For the text-containing cell, return its midpoint in (x, y) coordinate format. 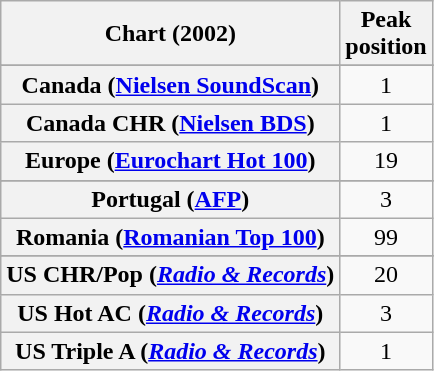
US Hot AC (Radio & Records) (170, 313)
Canada (Nielsen SoundScan) (170, 85)
99 (386, 237)
Chart (2002) (170, 34)
Portugal (AFP) (170, 199)
19 (386, 161)
Canada CHR (Nielsen BDS) (170, 123)
US Triple A (Radio & Records) (170, 351)
US CHR/Pop (Radio & Records) (170, 275)
Romania (Romanian Top 100) (170, 237)
Peakposition (386, 34)
Europe (Eurochart Hot 100) (170, 161)
20 (386, 275)
